Locate the cell with the specified text and output its [x, y] center coordinate. 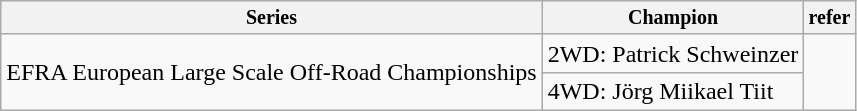
refer [830, 18]
Champion [673, 18]
4WD: Jörg Miikael Tiit [673, 91]
EFRA European Large Scale Off-Road Championships [272, 72]
2WD: Patrick Schweinzer [673, 53]
Series [272, 18]
